Determine the (x, y) coordinate at the center of the cell enclosing the given text.  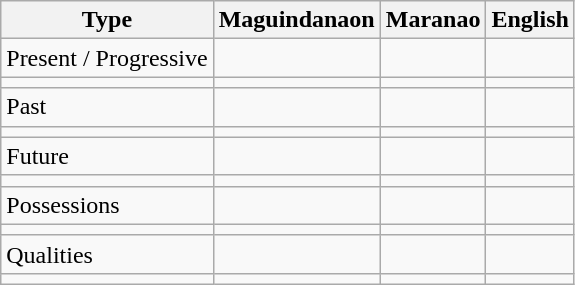
Present / Progressive (107, 58)
English (530, 20)
Maranao (433, 20)
Type (107, 20)
Possessions (107, 205)
Future (107, 156)
Past (107, 107)
Qualities (107, 254)
Maguindanaon (296, 20)
